Identify which cell holds the provided text, then report its [x, y] central coordinate. 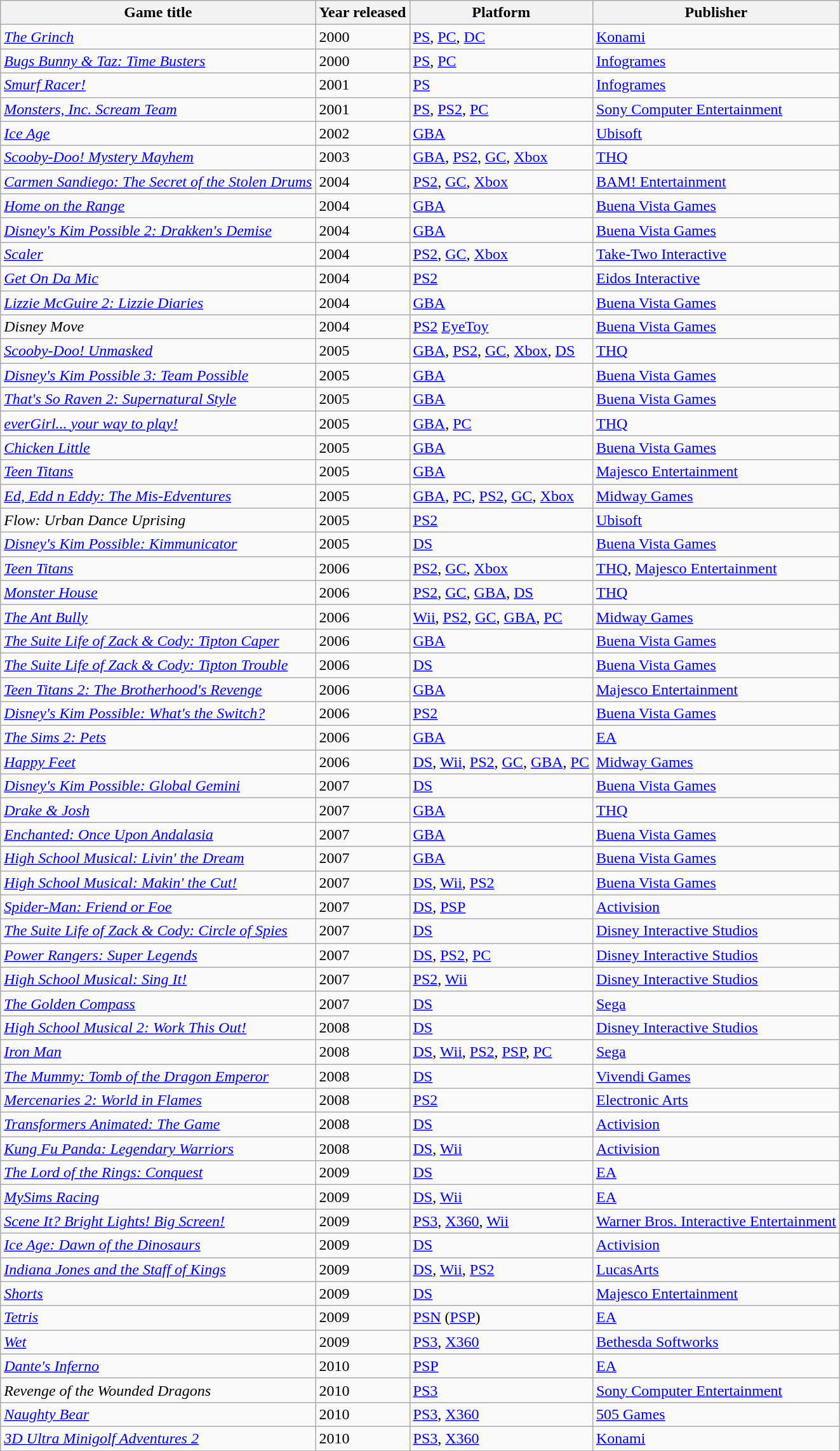
High School Musical: Makin' the Cut! [158, 883]
High School Musical: Sing It! [158, 979]
Wii, PS2, GC, GBA, PC [501, 617]
Platform [501, 13]
Year released [363, 13]
That's So Raven 2: Supernatural Style [158, 399]
Disney's Kim Possible 3: Team Possible [158, 375]
2003 [363, 157]
Scene It? Bright Lights! Big Screen! [158, 1221]
Enchanted: Once Upon Andalasia [158, 834]
The Mummy: Tomb of the Dragon Emperor [158, 1076]
505 Games [716, 1414]
2002 [363, 133]
Revenge of the Wounded Dragons [158, 1390]
DS, Wii, PS2, PSP, PC [501, 1052]
DS, PSP [501, 907]
PSN (PSP) [501, 1318]
Scooby-Doo! Unmasked [158, 351]
GBA, PC, PS2, GC, Xbox [501, 496]
Wet [158, 1342]
Electronic Arts [716, 1100]
Transformers Animated: The Game [158, 1125]
Naughty Bear [158, 1414]
PS3 [501, 1390]
PS, PC, DC [501, 37]
Carmen Sandiego: The Secret of the Stolen Drums [158, 182]
Power Rangers: Super Legends [158, 955]
THQ, Majesco Entertainment [716, 568]
Chicken Little [158, 448]
Teen Titans 2: The Brotherhood's Revenge [158, 689]
Warner Bros. Interactive Entertainment [716, 1221]
LucasArts [716, 1269]
Take-Two Interactive [716, 254]
Disney Move [158, 327]
Get On Da Mic [158, 278]
Spider-Man: Friend or Foe [158, 907]
PS3, X360, Wii [501, 1221]
PS2 EyeToy [501, 327]
PS2, Wii [501, 979]
Disney's Kim Possible: Global Gemini [158, 786]
Monster House [158, 592]
3D Ultra Minigolf Adventures 2 [158, 1438]
Ice Age [158, 133]
GBA, PC [501, 424]
everGirl... your way to play! [158, 424]
The Grinch [158, 37]
PS2, GC, GBA, DS [501, 592]
The Lord of the Rings: Conquest [158, 1173]
Flow: Urban Dance Uprising [158, 520]
Iron Man [158, 1052]
Ed, Edd n Eddy: The Mis-Edventures [158, 496]
The Suite Life of Zack & Cody: Tipton Trouble [158, 665]
The Sims 2: Pets [158, 738]
GBA, PS2, GC, Xbox [501, 157]
Scooby-Doo! Mystery Mayhem [158, 157]
DS, PS2, PC [501, 955]
Vivendi Games [716, 1076]
Monsters, Inc. Scream Team [158, 109]
The Suite Life of Zack & Cody: Circle of Spies [158, 931]
Eidos Interactive [716, 278]
The Ant Bully [158, 617]
The Golden Compass [158, 1003]
The Suite Life of Zack & Cody: Tipton Caper [158, 641]
Kung Fu Panda: Legendary Warriors [158, 1149]
Shorts [158, 1294]
Mercenaries 2: World in Flames [158, 1100]
High School Musical: Livin' the Dream [158, 859]
DS, Wii, PS2, GC, GBA, PC [501, 762]
Ice Age: Dawn of the Dinosaurs [158, 1245]
Happy Feet [158, 762]
Drake & Josh [158, 810]
Disney's Kim Possible: What's the Switch? [158, 714]
High School Musical 2: Work This Out! [158, 1027]
Indiana Jones and the Staff of Kings [158, 1269]
MySims Racing [158, 1197]
PSP [501, 1366]
Publisher [716, 13]
Smurf Racer! [158, 85]
BAM! Entertainment [716, 182]
GBA, PS2, GC, Xbox, DS [501, 351]
Game title [158, 13]
Home on the Range [158, 206]
Lizzie McGuire 2: Lizzie Diaries [158, 303]
Dante's Inferno [158, 1366]
PS, PC [501, 61]
PS [501, 85]
Tetris [158, 1318]
Scaler [158, 254]
Bugs Bunny & Taz: Time Busters [158, 61]
Bethesda Softworks [716, 1342]
Disney's Kim Possible 2: Drakken's Demise [158, 230]
PS, PS2, PC [501, 109]
Disney's Kim Possible: Kimmunicator [158, 544]
